From the cell containing the given text, extract its center point as (x, y) coordinate. 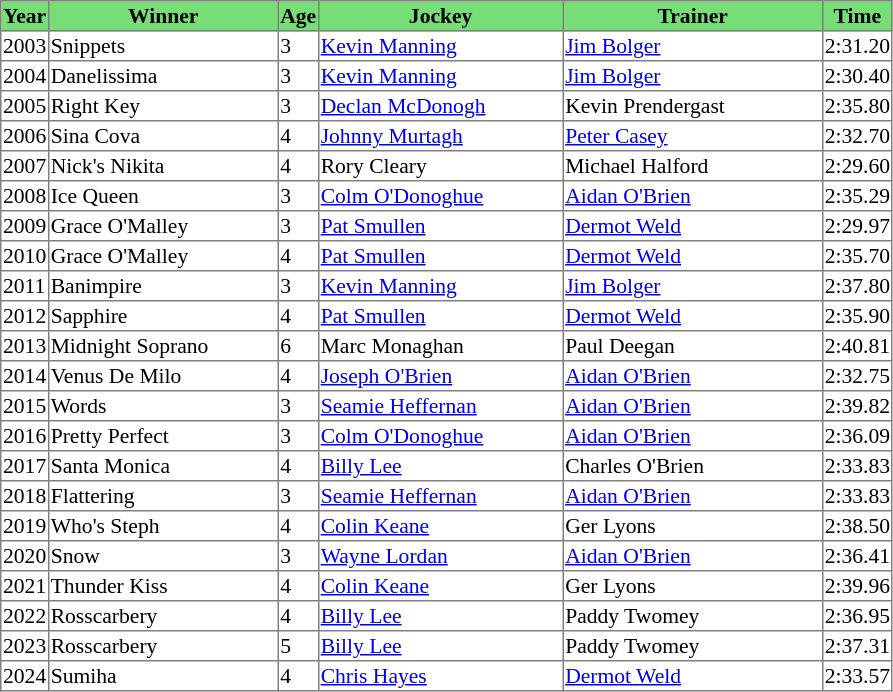
Banimpire (163, 286)
2003 (25, 46)
2:39.96 (857, 586)
2014 (25, 376)
2009 (25, 226)
2:39.82 (857, 406)
2:37.31 (857, 646)
2:35.70 (857, 256)
Danelissima (163, 76)
Pretty Perfect (163, 436)
2:36.41 (857, 556)
2:35.90 (857, 316)
Winner (163, 16)
2022 (25, 616)
Chris Hayes (440, 676)
Peter Casey (693, 136)
Johnny Murtagh (440, 136)
2011 (25, 286)
2008 (25, 196)
Flattering (163, 496)
2:35.80 (857, 106)
2:29.60 (857, 166)
2019 (25, 526)
2017 (25, 466)
Michael Halford (693, 166)
2016 (25, 436)
2004 (25, 76)
2:32.70 (857, 136)
Joseph O'Brien (440, 376)
2021 (25, 586)
Declan McDonogh (440, 106)
2:38.50 (857, 526)
Sapphire (163, 316)
Year (25, 16)
Sumiha (163, 676)
Right Key (163, 106)
Wayne Lordan (440, 556)
2:30.40 (857, 76)
2006 (25, 136)
5 (298, 646)
Thunder Kiss (163, 586)
2:37.80 (857, 286)
Midnight Soprano (163, 346)
Kevin Prendergast (693, 106)
2015 (25, 406)
2:33.57 (857, 676)
6 (298, 346)
2:40.81 (857, 346)
2024 (25, 676)
Snow (163, 556)
Santa Monica (163, 466)
2012 (25, 316)
2:31.20 (857, 46)
Time (857, 16)
2007 (25, 166)
Age (298, 16)
Rory Cleary (440, 166)
Sina Cova (163, 136)
2010 (25, 256)
2:32.75 (857, 376)
2:36.09 (857, 436)
Trainer (693, 16)
Nick's Nikita (163, 166)
Jockey (440, 16)
Ice Queen (163, 196)
Who's Steph (163, 526)
2020 (25, 556)
2018 (25, 496)
2:36.95 (857, 616)
2:29.97 (857, 226)
Marc Monaghan (440, 346)
Snippets (163, 46)
2023 (25, 646)
2005 (25, 106)
Paul Deegan (693, 346)
Words (163, 406)
Venus De Milo (163, 376)
2013 (25, 346)
Charles O'Brien (693, 466)
2:35.29 (857, 196)
